Output the [x, y] coordinate of the center of the cell containing the given text.  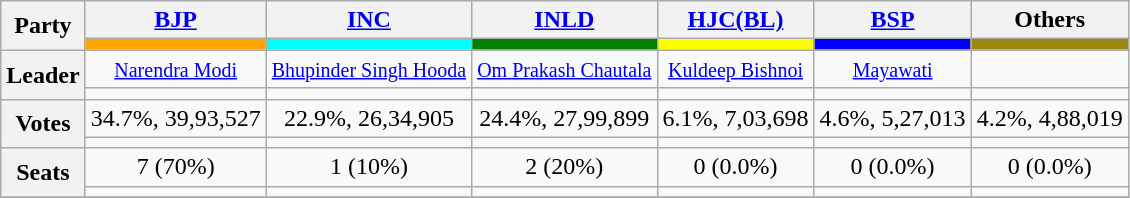
7 (70%) [176, 167]
4.6%, 5,27,013 [892, 118]
4.2%, 4,88,019 [1050, 118]
22.9%, 26,34,905 [368, 118]
INC [368, 20]
HJC(BL) [736, 20]
Leader [43, 74]
Kuldeep Bishnoi [736, 69]
Seats [43, 172]
Mayawati [892, 69]
2 (20%) [564, 167]
Votes [43, 124]
1 (10%) [368, 167]
Om Prakash Chautala [564, 69]
Party [43, 26]
Bhupinder Singh Hooda [368, 69]
Narendra Modi [176, 69]
6.1%, 7,03,698 [736, 118]
INLD [564, 20]
Others [1050, 20]
BSP [892, 20]
BJP [176, 20]
34.7%, 39,93,527 [176, 118]
24.4%, 27,99,899 [564, 118]
